Return [x, y] of the center of cell containing provided text 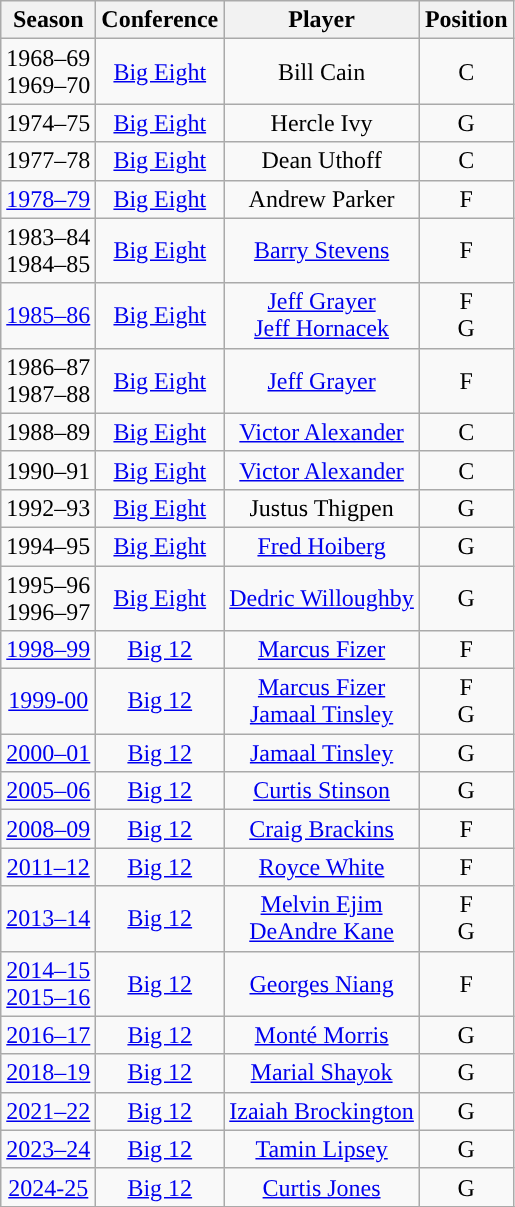
1968–691969–70 [48, 72]
Player [322, 20]
1986–871987–88 [48, 380]
Izaiah Brockington [322, 1111]
1999-00 [48, 702]
2023–24 [48, 1149]
1985–86 [48, 316]
2016–17 [48, 1035]
2013–14 [48, 918]
1992–93 [48, 508]
Bill Cain [322, 72]
2008–09 [48, 829]
2011–12 [48, 867]
Jamaal Tinsley [322, 753]
2005–06 [48, 791]
2014–152015–16 [48, 984]
Position [466, 20]
Tamin Lipsey [322, 1149]
1994–95 [48, 546]
1998–99 [48, 650]
1983–841984–85 [48, 250]
Royce White [322, 867]
Jeff GrayerJeff Hornacek [322, 316]
Marcus Fizer [322, 650]
Jeff Grayer [322, 380]
1978–79 [48, 199]
Curtis Stinson [322, 791]
Dedric Willoughby [322, 598]
Fred Hoiberg [322, 546]
1974–75 [48, 123]
Marial Shayok [322, 1073]
Barry Stevens [322, 250]
Curtis Jones [322, 1187]
1977–78 [48, 161]
Hercle Ivy [322, 123]
Season [48, 20]
Dean Uthoff [322, 161]
2018–19 [48, 1073]
Justus Thigpen [322, 508]
Georges Niang [322, 984]
Monté Morris [322, 1035]
Andrew Parker [322, 199]
1990–91 [48, 470]
1988–89 [48, 432]
Conference [160, 20]
2000–01 [48, 753]
2021–22 [48, 1111]
1995–961996–97 [48, 598]
Craig Brackins [322, 829]
2024-25 [48, 1187]
Melvin EjimDeAndre Kane [322, 918]
Marcus FizerJamaal Tinsley [322, 702]
